Output the [x, y] coordinate of the center of the cell containing the given text.  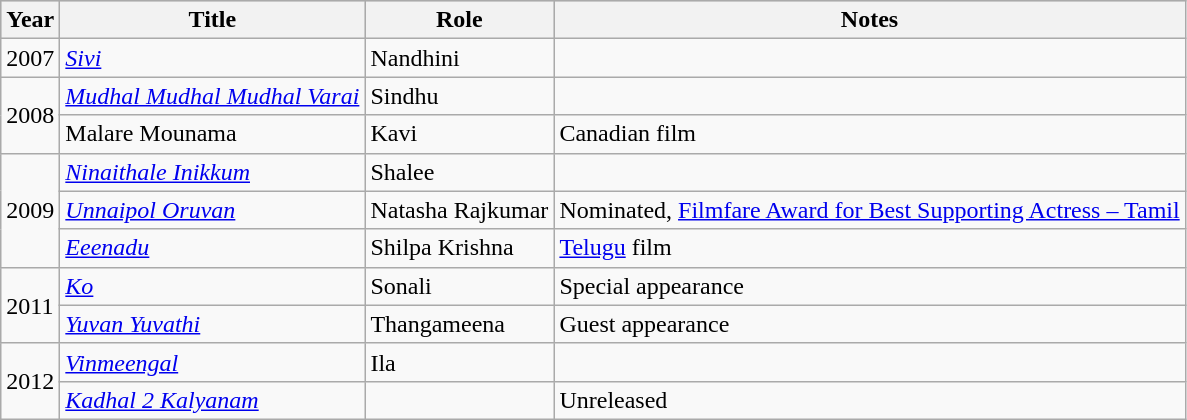
Nandhini [460, 58]
Sonali [460, 286]
Eeenadu [212, 248]
Notes [870, 20]
Guest appearance [870, 324]
Malare Mounama [212, 134]
Unnaipol Oruvan [212, 210]
Nominated, Filmfare Award for Best Supporting Actress – Tamil [870, 210]
2008 [30, 115]
2012 [30, 381]
Title [212, 20]
Shilpa Krishna [460, 248]
Canadian film [870, 134]
Natasha Rajkumar [460, 210]
Ninaithale Inikkum [212, 172]
Sivi [212, 58]
Unreleased [870, 400]
Year [30, 20]
Role [460, 20]
Ila [460, 362]
Shalee [460, 172]
2007 [30, 58]
2009 [30, 210]
2011 [30, 305]
Yuvan Yuvathi [212, 324]
Mudhal Mudhal Mudhal Varai [212, 96]
Telugu film [870, 248]
Kadhal 2 Kalyanam [212, 400]
Sindhu [460, 96]
Kavi [460, 134]
Ko [212, 286]
Thangameena [460, 324]
Vinmeengal [212, 362]
Special appearance [870, 286]
